Identify which cell holds the provided text, then report its [X, Y] central coordinate. 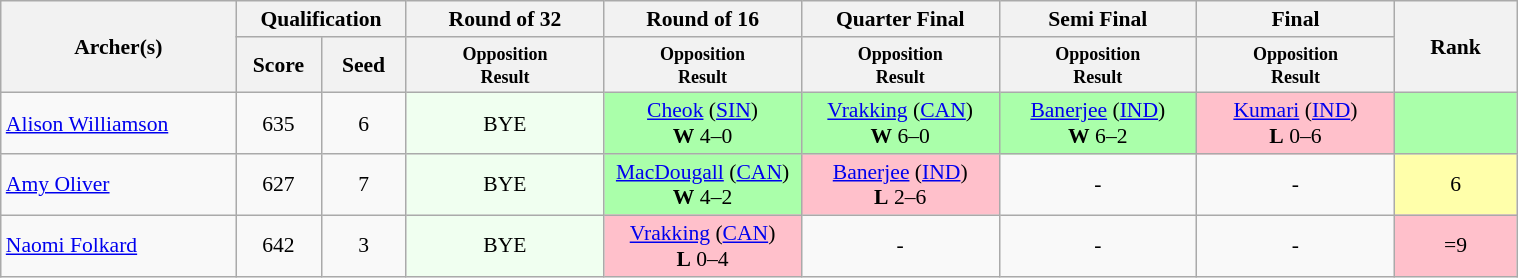
Rank [1456, 47]
Amy Oliver [118, 184]
Cheok (SIN)W 4–0 [703, 124]
Qualification [321, 19]
Vrakking (CAN)W 6–0 [900, 124]
Semi Final [1098, 19]
Round of 32 [505, 19]
Score [278, 65]
642 [278, 246]
Naomi Folkard [118, 246]
Round of 16 [703, 19]
Vrakking (CAN)L 0–4 [703, 246]
Quarter Final [900, 19]
Alison Williamson [118, 124]
Banerjee (IND)W 6–2 [1098, 124]
627 [278, 184]
Kumari (IND)L 0–6 [1296, 124]
Seed [364, 65]
Banerjee (IND)L 2–6 [900, 184]
MacDougall (CAN)W 4–2 [703, 184]
7 [364, 184]
635 [278, 124]
=9 [1456, 246]
Archer(s) [118, 47]
3 [364, 246]
Final [1296, 19]
